Return the (x, y) coordinate for the center point of the cell that contains the specified text.  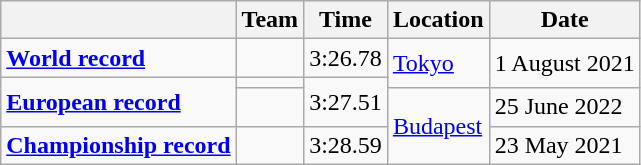
European record (118, 102)
Date (564, 20)
25 June 2022 (564, 107)
World record (118, 58)
Budapest (438, 126)
23 May 2021 (564, 145)
Championship record (118, 145)
3:27.51 (346, 102)
Time (346, 20)
Location (438, 20)
3:28.59 (346, 145)
1 August 2021 (564, 64)
3:26.78 (346, 58)
Tokyo (438, 64)
Team (270, 20)
